Search for the cell housing the specified text and yield its (x, y) center coordinate. 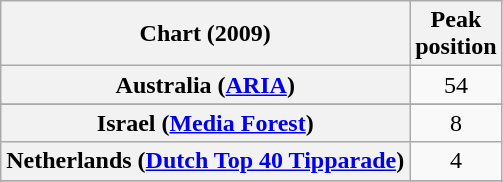
54 (456, 85)
Chart (2009) (206, 34)
Peakposition (456, 34)
Australia (ARIA) (206, 85)
4 (456, 161)
Israel (Media Forest) (206, 123)
8 (456, 123)
Netherlands (Dutch Top 40 Tipparade) (206, 161)
